Scan for the cell matching the given text and deliver its (x, y) coordinate at center. 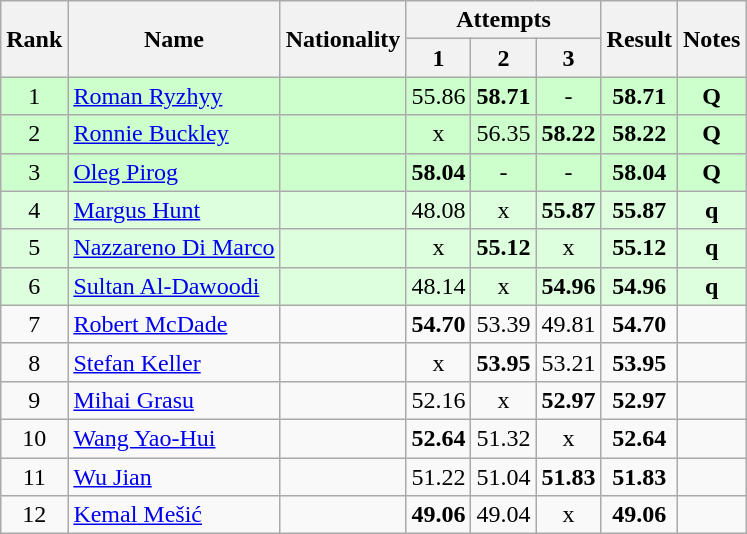
49.04 (504, 515)
Stefan Keller (174, 362)
53.21 (568, 362)
51.22 (438, 477)
Wu Jian (174, 477)
51.04 (504, 477)
Ronnie Buckley (174, 134)
56.35 (504, 134)
Nazzareno Di Marco (174, 248)
10 (34, 438)
4 (34, 210)
Oleg Pirog (174, 172)
Wang Yao-Hui (174, 438)
8 (34, 362)
6 (34, 286)
Mihai Grasu (174, 400)
12 (34, 515)
55.86 (438, 96)
5 (34, 248)
Roman Ryzhyy (174, 96)
48.08 (438, 210)
49.81 (568, 324)
Name (174, 39)
Notes (711, 39)
7 (34, 324)
52.16 (438, 400)
Robert McDade (174, 324)
Attempts (504, 20)
11 (34, 477)
Sultan Al-Dawoodi (174, 286)
48.14 (438, 286)
51.32 (504, 438)
9 (34, 400)
Nationality (343, 39)
Kemal Mešić (174, 515)
53.39 (504, 324)
Result (639, 39)
Rank (34, 39)
Margus Hunt (174, 210)
